From the cell containing the given text, extract its center point as [x, y] coordinate. 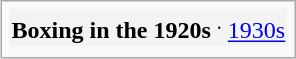
Boxing in the 1920s . 1930s [148, 27]
